Return (X, Y) of the center of cell containing provided text 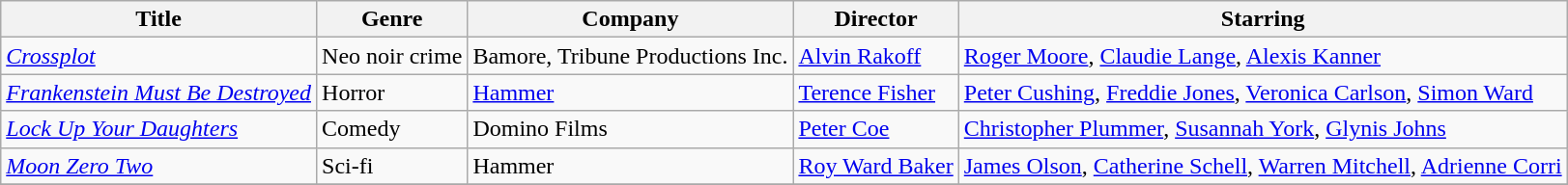
Genre (392, 19)
Peter Coe (875, 129)
Comedy (392, 129)
Peter Cushing, Freddie Jones, Veronica Carlson, Simon Ward (1263, 92)
Frankenstein Must Be Destroyed (158, 92)
Roger Moore, Claudie Lange, Alexis Kanner (1263, 56)
Sci-fi (392, 166)
Lock Up Your Daughters (158, 129)
Moon Zero Two (158, 166)
Domino Films (630, 129)
Title (158, 19)
Company (630, 19)
Starring (1263, 19)
Christopher Plummer, Susannah York, Glynis Johns (1263, 129)
Neo noir crime (392, 56)
James Olson, Catherine Schell, Warren Mitchell, Adrienne Corri (1263, 166)
Crossplot (158, 56)
Terence Fisher (875, 92)
Roy Ward Baker (875, 166)
Horror (392, 92)
Director (875, 19)
Bamore, Tribune Productions Inc. (630, 56)
Alvin Rakoff (875, 56)
